Search for the cell housing the specified text and yield its [X, Y] center coordinate. 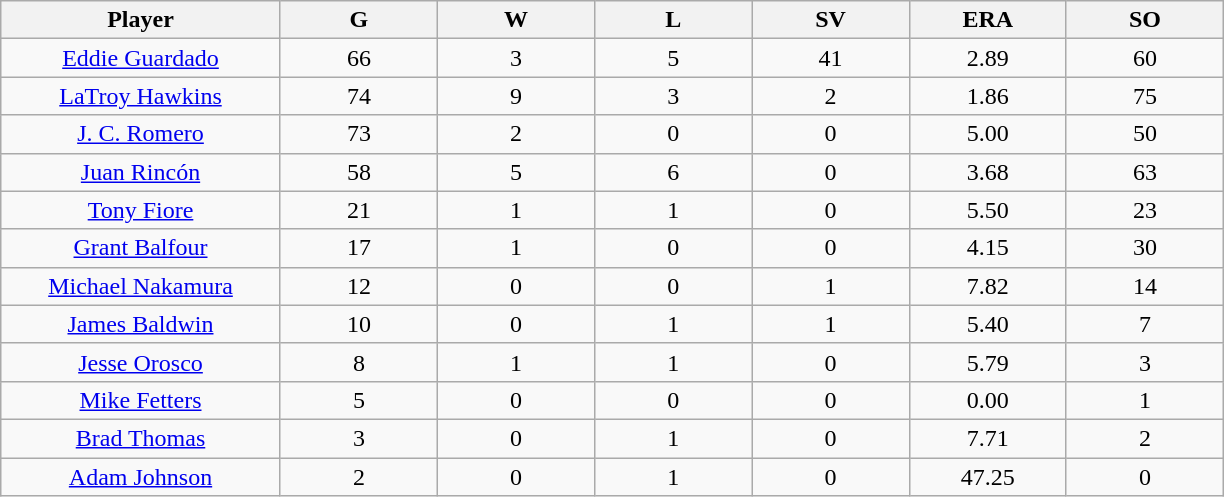
SV [830, 20]
3.68 [988, 172]
7 [1144, 324]
ERA [988, 20]
14 [1144, 286]
L [674, 20]
75 [1144, 96]
5.00 [988, 134]
4.15 [988, 248]
SO [1144, 20]
W [516, 20]
30 [1144, 248]
17 [358, 248]
Grant Balfour [141, 248]
5.50 [988, 210]
G [358, 20]
7.71 [988, 438]
J. C. Romero [141, 134]
9 [516, 96]
6 [674, 172]
1.86 [988, 96]
Jesse Orosco [141, 362]
7.82 [988, 286]
0.00 [988, 400]
5.40 [988, 324]
10 [358, 324]
66 [358, 58]
LaTroy Hawkins [141, 96]
8 [358, 362]
21 [358, 210]
Tony Fiore [141, 210]
74 [358, 96]
73 [358, 134]
41 [830, 58]
Brad Thomas [141, 438]
58 [358, 172]
Player [141, 20]
63 [1144, 172]
60 [1144, 58]
Mike Fetters [141, 400]
50 [1144, 134]
Michael Nakamura [141, 286]
Eddie Guardado [141, 58]
47.25 [988, 477]
2.89 [988, 58]
Juan Rincón [141, 172]
23 [1144, 210]
James Baldwin [141, 324]
5.79 [988, 362]
Adam Johnson [141, 477]
12 [358, 286]
